Identify which cell holds the provided text, then report its [X, Y] central coordinate. 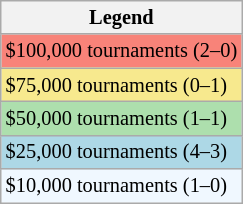
$50,000 tournaments (1–1) [122, 118]
$10,000 tournaments (1–0) [122, 186]
$100,000 tournaments (2–0) [122, 51]
$25,000 tournaments (4–3) [122, 152]
$75,000 tournaments (0–1) [122, 85]
Legend [122, 17]
